From the cell containing the given text, extract its center point as (X, Y) coordinate. 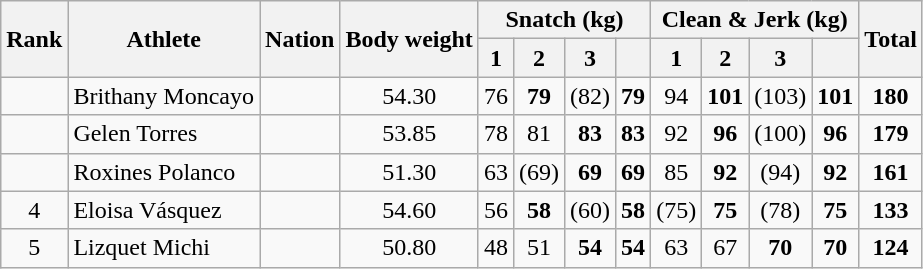
Snatch (kg) (564, 20)
Brithany Moncayo (164, 96)
54.30 (409, 96)
Athlete (164, 39)
48 (496, 248)
76 (496, 96)
85 (676, 172)
78 (496, 134)
(78) (780, 210)
(75) (676, 210)
(100) (780, 134)
(82) (590, 96)
Nation (300, 39)
67 (726, 248)
133 (891, 210)
Gelen Torres (164, 134)
(94) (780, 172)
4 (34, 210)
(103) (780, 96)
Body weight (409, 39)
54.60 (409, 210)
Clean & Jerk (kg) (755, 20)
81 (538, 134)
(60) (590, 210)
51.30 (409, 172)
Total (891, 39)
124 (891, 248)
Lizquet Michi (164, 248)
Eloisa Vásquez (164, 210)
51 (538, 248)
56 (496, 210)
Rank (34, 39)
161 (891, 172)
50.80 (409, 248)
179 (891, 134)
53.85 (409, 134)
180 (891, 96)
(69) (538, 172)
94 (676, 96)
Roxines Polanco (164, 172)
5 (34, 248)
